Locate the cell with the specified text and output its [x, y] center coordinate. 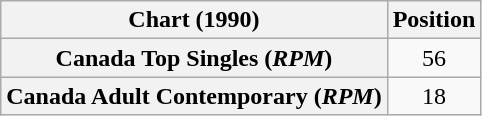
Position [434, 20]
56 [434, 58]
18 [434, 96]
Chart (1990) [194, 20]
Canada Adult Contemporary (RPM) [194, 96]
Canada Top Singles (RPM) [194, 58]
